Provide the (x, y) coordinate of the cell's center where the given text is located.  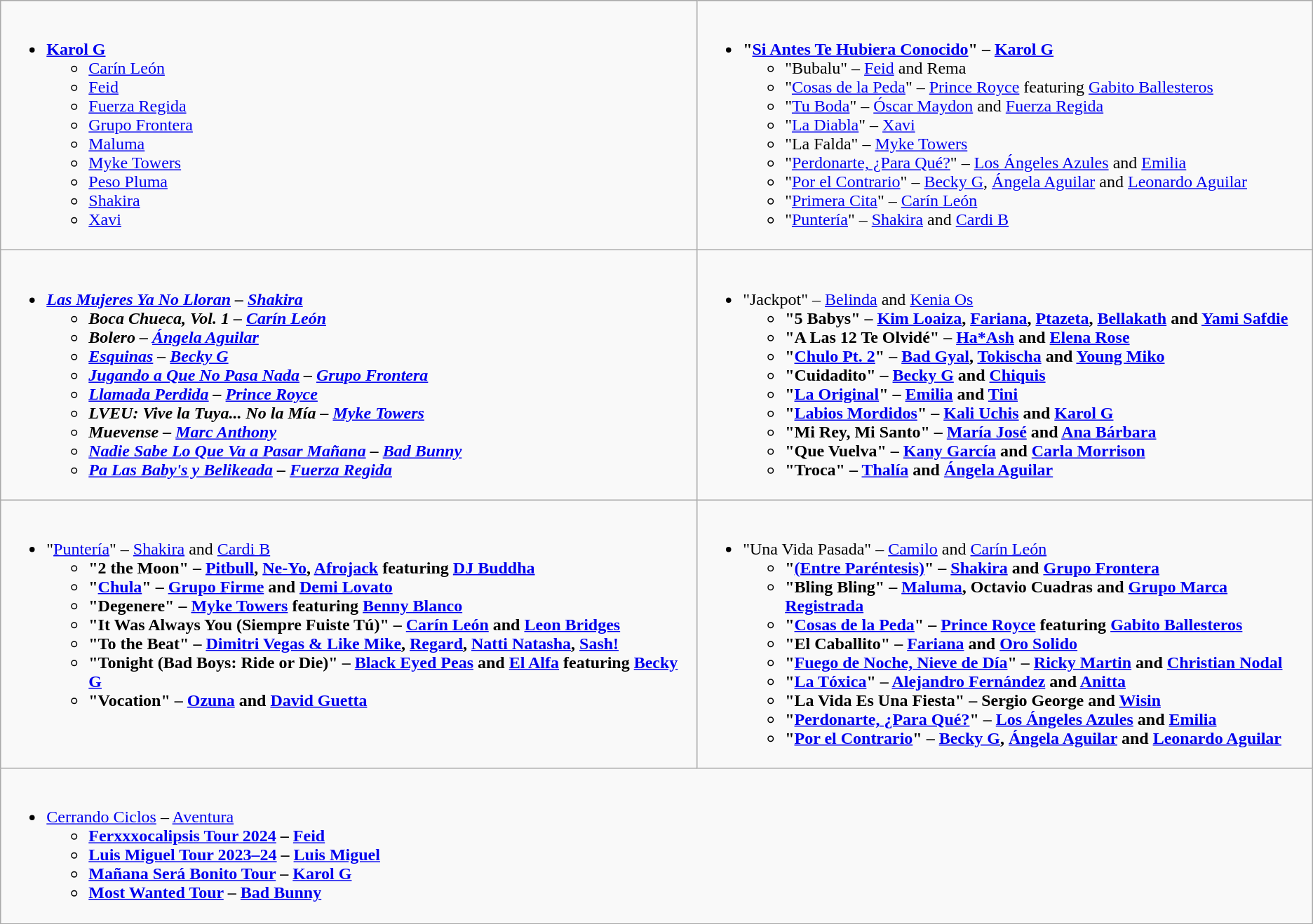
Karol GCarín LeónFeidFuerza RegidaGrupo FronteraMalumaMyke TowersPeso PlumaShakiraXavi (349, 125)
